From the cell containing the given text, extract its center point as [x, y] coordinate. 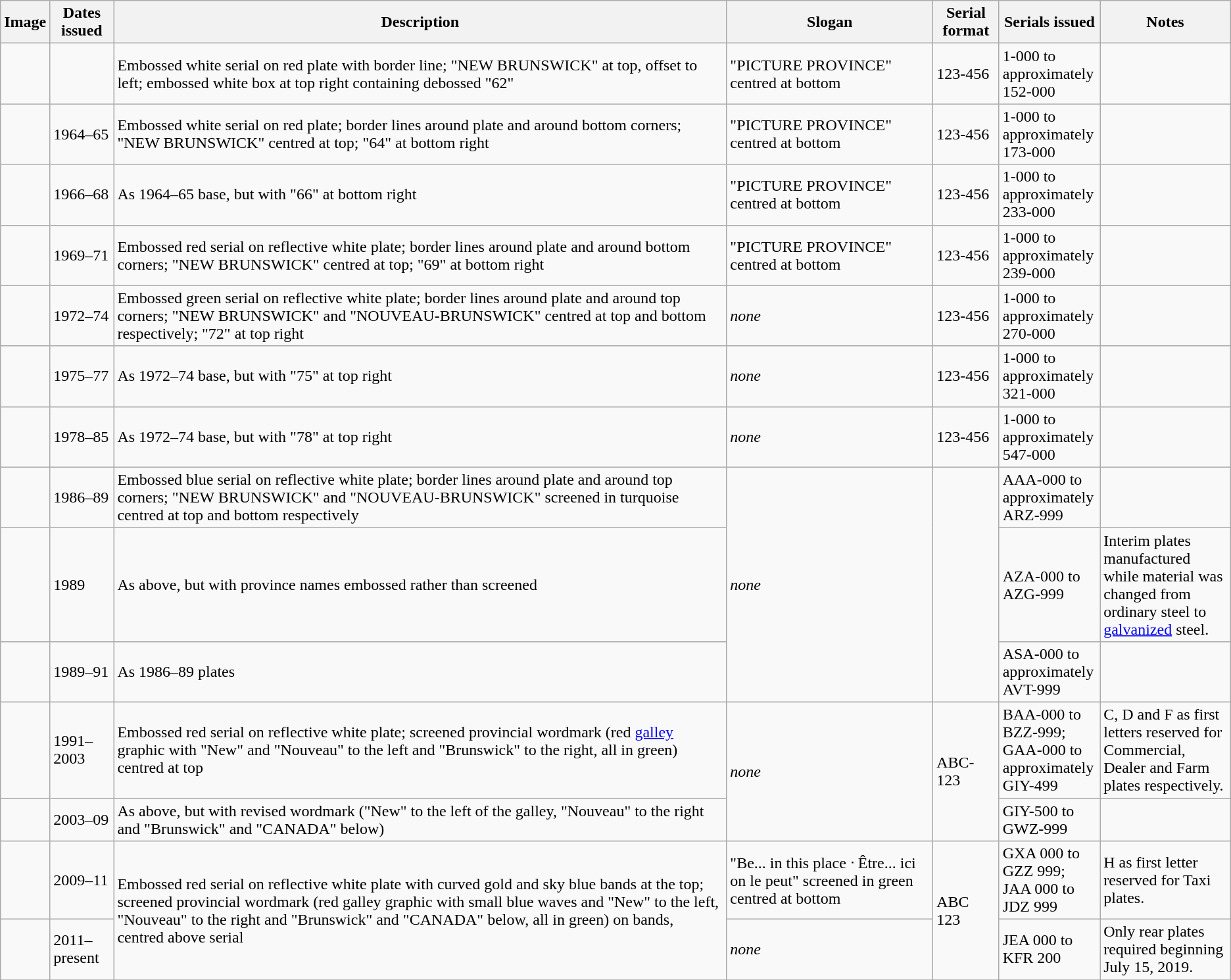
1964–65 [82, 134]
1-000 to approximately 152-000 [1050, 74]
As above, but with revised wordmark ("New" to the left of the galley, "Nouveau" to the right and "Brunswick" and "CANADA" below) [420, 820]
Image [25, 22]
Embossed white serial on red plate; border lines around plate and around bottom corners; "NEW BRUNSWICK" centred at top; "64" at bottom right [420, 134]
ABC 123 [966, 910]
1969–71 [82, 255]
Embossed white serial on red plate with border line; "NEW BRUNSWICK" at top, offset to left; embossed white box at top right containing debossed "62" [420, 74]
1989–91 [82, 672]
Only rear plates required beginning July 15, 2019. [1165, 950]
GIY-500 to GWZ-999 [1050, 820]
1972–74 [82, 316]
1975–77 [82, 376]
1991–2003 [82, 750]
AZA-000 to AZG-999 [1050, 584]
"Be... in this place ᐧ Être... ici on le peut" screened in green centred at bottom [830, 880]
1989 [82, 584]
1-000 to approximately 270-000 [1050, 316]
1966–68 [82, 195]
Slogan [830, 22]
As 1964–65 base, but with "66" at bottom right [420, 195]
1-000 to approximately 321-000 [1050, 376]
2009–11 [82, 880]
Interim plates manufactured while material was changed from ordinary steel to galvanized steel. [1165, 584]
Serials issued [1050, 22]
BAA-000 to BZZ-999;GAA-000 to approximately GIY-499 [1050, 750]
ASA-000 to approximately AVT-999 [1050, 672]
1978–85 [82, 437]
Description [420, 22]
As 1972–74 base, but with "78" at top right [420, 437]
AAA-000 to approximately ARZ-999 [1050, 497]
Dates issued [82, 22]
As 1986–89 plates [420, 672]
As above, but with province names embossed rather than screened [420, 584]
Serial format [966, 22]
Notes [1165, 22]
ABC-123 [966, 771]
1986–89 [82, 497]
1-000 to approximately 233-000 [1050, 195]
2011–present [82, 950]
1-000 to approximately 239-000 [1050, 255]
1-000 to approximately 173-000 [1050, 134]
As 1972–74 base, but with "75" at top right [420, 376]
1-000 to approximately 547-000 [1050, 437]
C, D and F as first letters reserved for Commercial, Dealer and Farm plates respectively. [1165, 750]
JEA 000 to KFR 200 [1050, 950]
2003–09 [82, 820]
H as first letter reserved for Taxi plates. [1165, 880]
GXA 000 to GZZ 999; JAA 000 to JDZ 999 [1050, 880]
